Detect which cell encompasses the target text, then output its (X, Y) center coordinate. 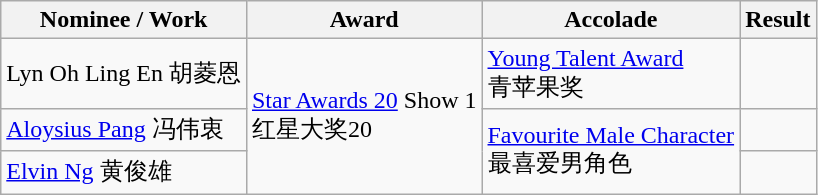
Young Talent Award 青苹果奖 (611, 74)
Aloysius Pang 冯伟衷 (124, 130)
Accolade (611, 20)
Nominee / Work (124, 20)
Lyn Oh Ling En 胡菱恩 (124, 74)
Star Awards 20 Show 1红星大奖20 (364, 116)
Favourite Male Character 最喜爱男角色 (611, 150)
Result (778, 20)
Award (364, 20)
Elvin Ng 黄俊雄 (124, 172)
